Extract the (X, Y) coordinate from the center of the cell holding the provided text.  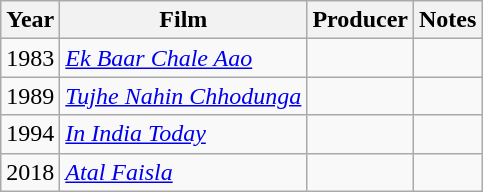
Tujhe Nahin Chhodunga (184, 96)
Producer (360, 20)
1989 (30, 96)
Notes (448, 20)
Ek Baar Chale Aao (184, 58)
2018 (30, 172)
1994 (30, 134)
Film (184, 20)
1983 (30, 58)
Atal Faisla (184, 172)
Year (30, 20)
In India Today (184, 134)
